Determine the [X, Y] coordinate at the center of the cell enclosing the given text.  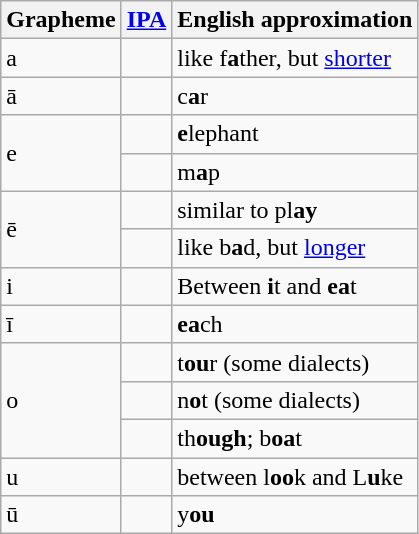
you [295, 515]
ū [61, 515]
map [295, 172]
car [295, 96]
u [61, 477]
Between it and eat [295, 286]
i [61, 286]
tour (some dialects) [295, 362]
like father, but shorter [295, 58]
ā [61, 96]
e [61, 153]
IPA [146, 20]
similar to play [295, 210]
o [61, 400]
Grapheme [61, 20]
though; boat [295, 438]
English approximation [295, 20]
not (some dialects) [295, 400]
ī [61, 324]
like bad, but longer [295, 248]
ē [61, 229]
elephant [295, 134]
each [295, 324]
a [61, 58]
between look and Luke [295, 477]
